Find where the given text appears and provide that cell's center as [X, Y] coordinate. 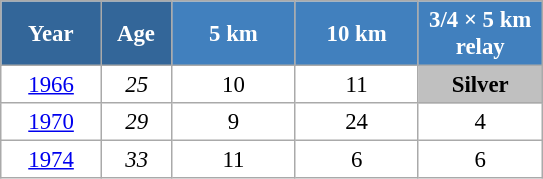
25 [136, 85]
Year [52, 34]
3/4 × 5 km relay [480, 34]
5 km [234, 34]
1970 [52, 122]
29 [136, 122]
1974 [52, 160]
10 km [356, 34]
33 [136, 160]
9 [234, 122]
4 [480, 122]
1966 [52, 85]
10 [234, 85]
Age [136, 34]
Silver [480, 85]
24 [356, 122]
